Search for the cell housing the specified text and yield its (x, y) center coordinate. 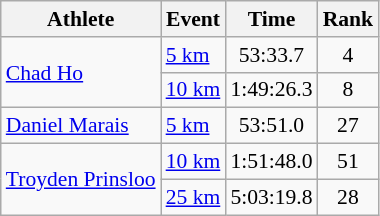
Troyden Prinsloo (81, 180)
Time (271, 19)
51 (348, 162)
28 (348, 197)
53:51.0 (271, 126)
5:03:19.8 (271, 197)
Daniel Marais (81, 126)
Rank (348, 19)
4 (348, 55)
Athlete (81, 19)
1:51:48.0 (271, 162)
Event (194, 19)
25 km (194, 197)
27 (348, 126)
Chad Ho (81, 72)
53:33.7 (271, 55)
1:49:26.3 (271, 90)
8 (348, 90)
